Return (X, Y) of the center of cell containing provided text 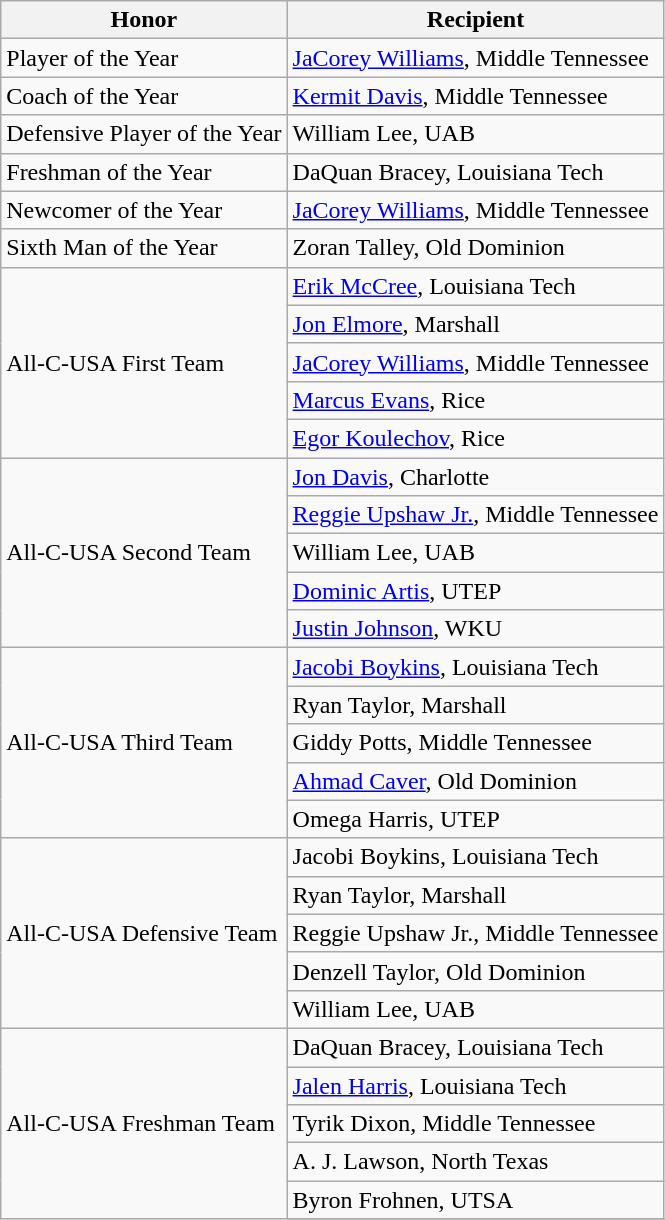
Jalen Harris, Louisiana Tech (476, 1085)
Denzell Taylor, Old Dominion (476, 971)
Kermit Davis, Middle Tennessee (476, 96)
Defensive Player of the Year (144, 134)
Jon Elmore, Marshall (476, 324)
Dominic Artis, UTEP (476, 591)
Byron Frohnen, UTSA (476, 1200)
All-C-USA Freshman Team (144, 1123)
Newcomer of the Year (144, 210)
Coach of the Year (144, 96)
Egor Koulechov, Rice (476, 438)
Giddy Potts, Middle Tennessee (476, 743)
Honor (144, 20)
A. J. Lawson, North Texas (476, 1162)
Justin Johnson, WKU (476, 629)
Freshman of the Year (144, 172)
Recipient (476, 20)
Jon Davis, Charlotte (476, 477)
All-C-USA Defensive Team (144, 933)
Erik McCree, Louisiana Tech (476, 286)
Marcus Evans, Rice (476, 400)
Sixth Man of the Year (144, 248)
All-C-USA Third Team (144, 743)
Omega Harris, UTEP (476, 819)
Tyrik Dixon, Middle Tennessee (476, 1124)
All-C-USA Second Team (144, 553)
All-C-USA First Team (144, 362)
Player of the Year (144, 58)
Ahmad Caver, Old Dominion (476, 781)
Zoran Talley, Old Dominion (476, 248)
